Determine the [X, Y] coordinate at the center of the cell enclosing the given text.  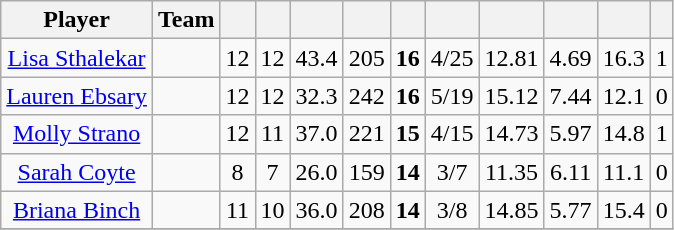
221 [366, 134]
14.85 [512, 210]
205 [366, 58]
32.3 [316, 96]
8 [238, 172]
6.11 [570, 172]
11.35 [512, 172]
7.44 [570, 96]
Lauren Ebsary [77, 96]
12.81 [512, 58]
Team [186, 20]
7 [272, 172]
12.1 [624, 96]
Sarah Coyte [77, 172]
11.1 [624, 172]
43.4 [316, 58]
208 [366, 210]
14.73 [512, 134]
14.8 [624, 134]
16.3 [624, 58]
10 [272, 210]
Briana Binch [77, 210]
5/19 [452, 96]
4/15 [452, 134]
15.12 [512, 96]
15.4 [624, 210]
4.69 [570, 58]
Lisa Sthalekar [77, 58]
3/8 [452, 210]
Player [77, 20]
Molly Strano [77, 134]
15 [408, 134]
36.0 [316, 210]
159 [366, 172]
3/7 [452, 172]
4/25 [452, 58]
242 [366, 96]
5.77 [570, 210]
37.0 [316, 134]
26.0 [316, 172]
5.97 [570, 134]
